Return the [x, y] coordinate for the center point of the cell that contains the specified text.  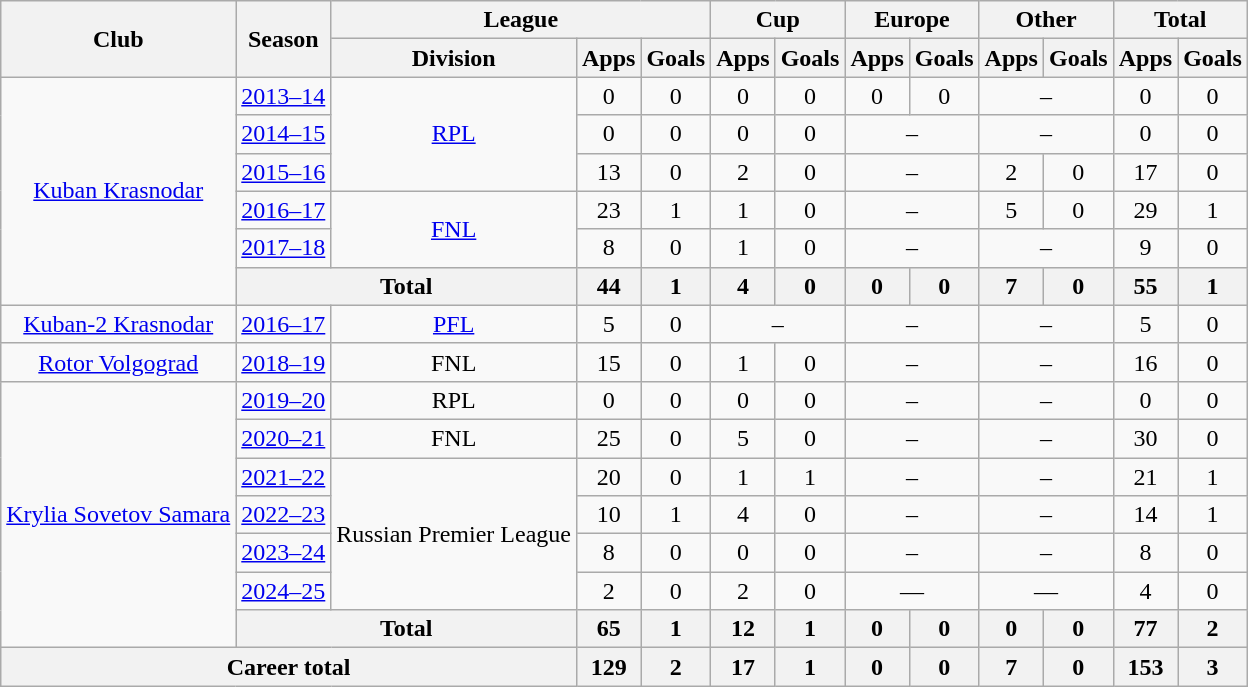
Season [284, 39]
2013–14 [284, 96]
25 [608, 438]
23 [608, 210]
153 [1145, 667]
9 [1145, 248]
PFL [454, 324]
65 [608, 629]
Europe [912, 20]
2021–22 [284, 477]
77 [1145, 629]
55 [1145, 286]
Division [454, 58]
Krylia Sovetov Samara [118, 514]
2020–21 [284, 438]
2024–25 [284, 591]
Kuban-2 Krasnodar [118, 324]
13 [608, 172]
2014–15 [284, 134]
2017–18 [284, 248]
2019–20 [284, 400]
2018–19 [284, 362]
10 [608, 515]
129 [608, 667]
2023–24 [284, 553]
Russian Premier League [454, 534]
Kuban Krasnodar [118, 191]
29 [1145, 210]
Rotor Volgograd [118, 362]
12 [743, 629]
44 [608, 286]
16 [1145, 362]
21 [1145, 477]
League [521, 20]
Other [1046, 20]
15 [608, 362]
Career total [289, 667]
2015–16 [284, 172]
20 [608, 477]
3 [1213, 667]
30 [1145, 438]
14 [1145, 515]
Cup [778, 20]
Club [118, 39]
2022–23 [284, 515]
